Detect which cell encompasses the target text, then output its (x, y) center coordinate. 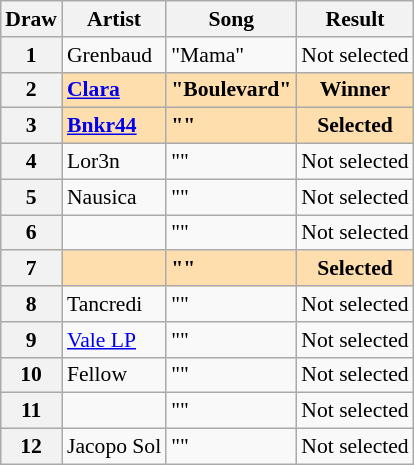
3 (31, 126)
6 (31, 233)
12 (31, 447)
Bnkr44 (114, 126)
Draw (31, 19)
Result (354, 19)
Vale LP (114, 340)
Lor3n (114, 162)
7 (31, 269)
Song (231, 19)
Tancredi (114, 304)
Winner (354, 90)
"Boulevard" (231, 90)
1 (31, 55)
8 (31, 304)
Jacopo Sol (114, 447)
Grenbaud (114, 55)
10 (31, 375)
5 (31, 197)
Nausica (114, 197)
4 (31, 162)
11 (31, 411)
2 (31, 90)
9 (31, 340)
Artist (114, 19)
Fellow (114, 375)
"Mama" (231, 55)
Clara (114, 90)
